Output the [X, Y] coordinate of the center of the cell containing the given text.  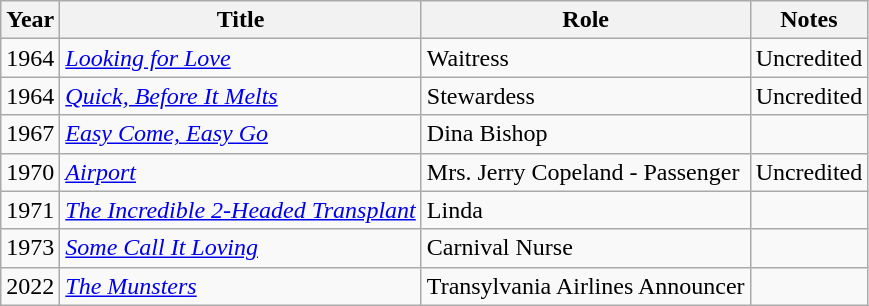
Carnival Nurse [586, 248]
Airport [240, 172]
Role [586, 20]
Mrs. Jerry Copeland - Passenger [586, 172]
The Incredible 2-Headed Transplant [240, 210]
Linda [586, 210]
Some Call It Loving [240, 248]
Looking for Love [240, 58]
Notes [809, 20]
1967 [30, 134]
Dina Bishop [586, 134]
Easy Come, Easy Go [240, 134]
1973 [30, 248]
The Munsters [240, 286]
Quick, Before It Melts [240, 96]
Year [30, 20]
Transylvania Airlines Announcer [586, 286]
1970 [30, 172]
2022 [30, 286]
Waitress [586, 58]
Stewardess [586, 96]
Title [240, 20]
1971 [30, 210]
